Capture the cell that displays the provided text and extract its (X, Y) central coordinate. 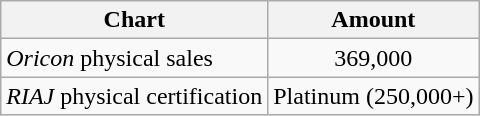
Platinum (250,000+) (374, 96)
Chart (134, 20)
Amount (374, 20)
369,000 (374, 58)
Oricon physical sales (134, 58)
RIAJ physical certification (134, 96)
